Search for the cell housing the specified text and yield its (X, Y) center coordinate. 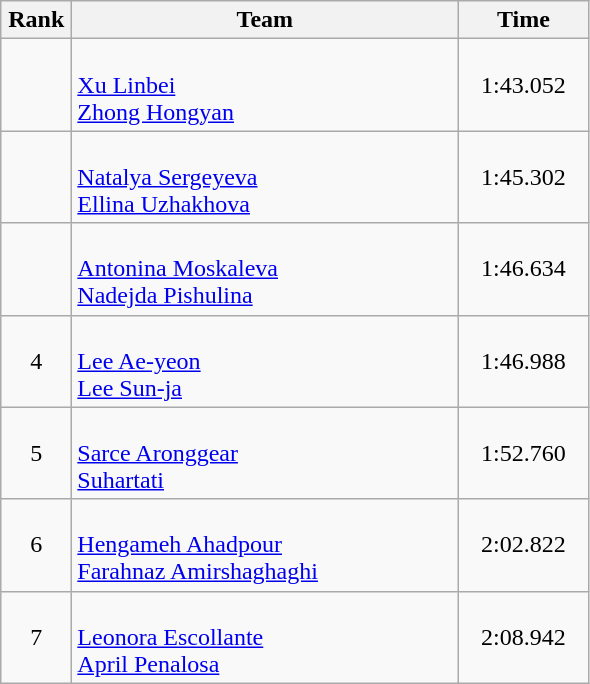
1:52.760 (524, 453)
1:43.052 (524, 85)
4 (36, 361)
Hengameh AhadpourFarahnaz Amirshaghaghi (265, 545)
Natalya SergeyevaEllina Uzhakhova (265, 177)
1:46.634 (524, 269)
Lee Ae-yeonLee Sun-ja (265, 361)
1:46.988 (524, 361)
Rank (36, 20)
Xu LinbeiZhong Hongyan (265, 85)
7 (36, 637)
Sarce AronggearSuhartati (265, 453)
Leonora EscollanteApril Penalosa (265, 637)
Antonina MoskalevaNadejda Pishulina (265, 269)
Time (524, 20)
5 (36, 453)
6 (36, 545)
2:08.942 (524, 637)
Team (265, 20)
1:45.302 (524, 177)
2:02.822 (524, 545)
